Determine the (X, Y) coordinate at the center of the cell enclosing the given text.  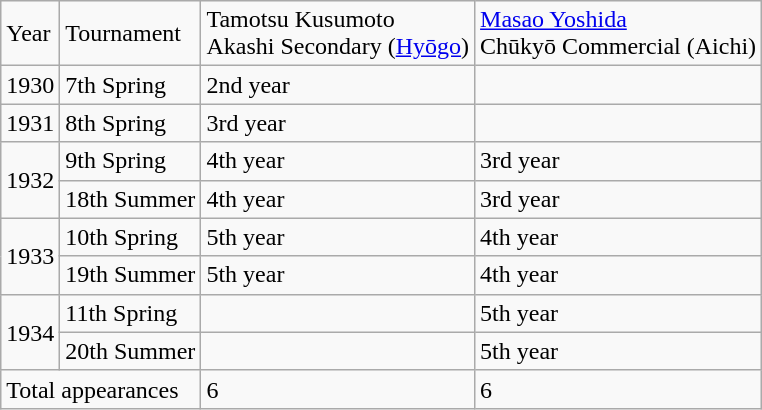
18th Summer (130, 199)
1933 (30, 256)
Total appearances (101, 389)
1934 (30, 332)
7th Spring (130, 85)
Tamotsu KusumotoAkashi Secondary (Hyōgo) (338, 34)
11th Spring (130, 313)
Year (30, 34)
19th Summer (130, 275)
10th Spring (130, 237)
1932 (30, 180)
2nd year (338, 85)
1930 (30, 85)
8th Spring (130, 123)
9th Spring (130, 161)
1931 (30, 123)
20th Summer (130, 351)
Masao YoshidaChūkyō Commercial (Aichi) (618, 34)
Tournament (130, 34)
